Detect which cell encompasses the target text, then output its (X, Y) center coordinate. 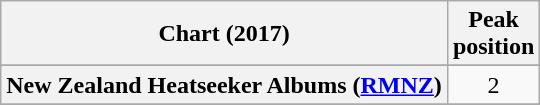
Chart (2017) (224, 34)
New Zealand Heatseeker Albums (RMNZ) (224, 85)
Peak position (493, 34)
2 (493, 85)
